Output the [X, Y] coordinate of the center of the cell containing the given text.  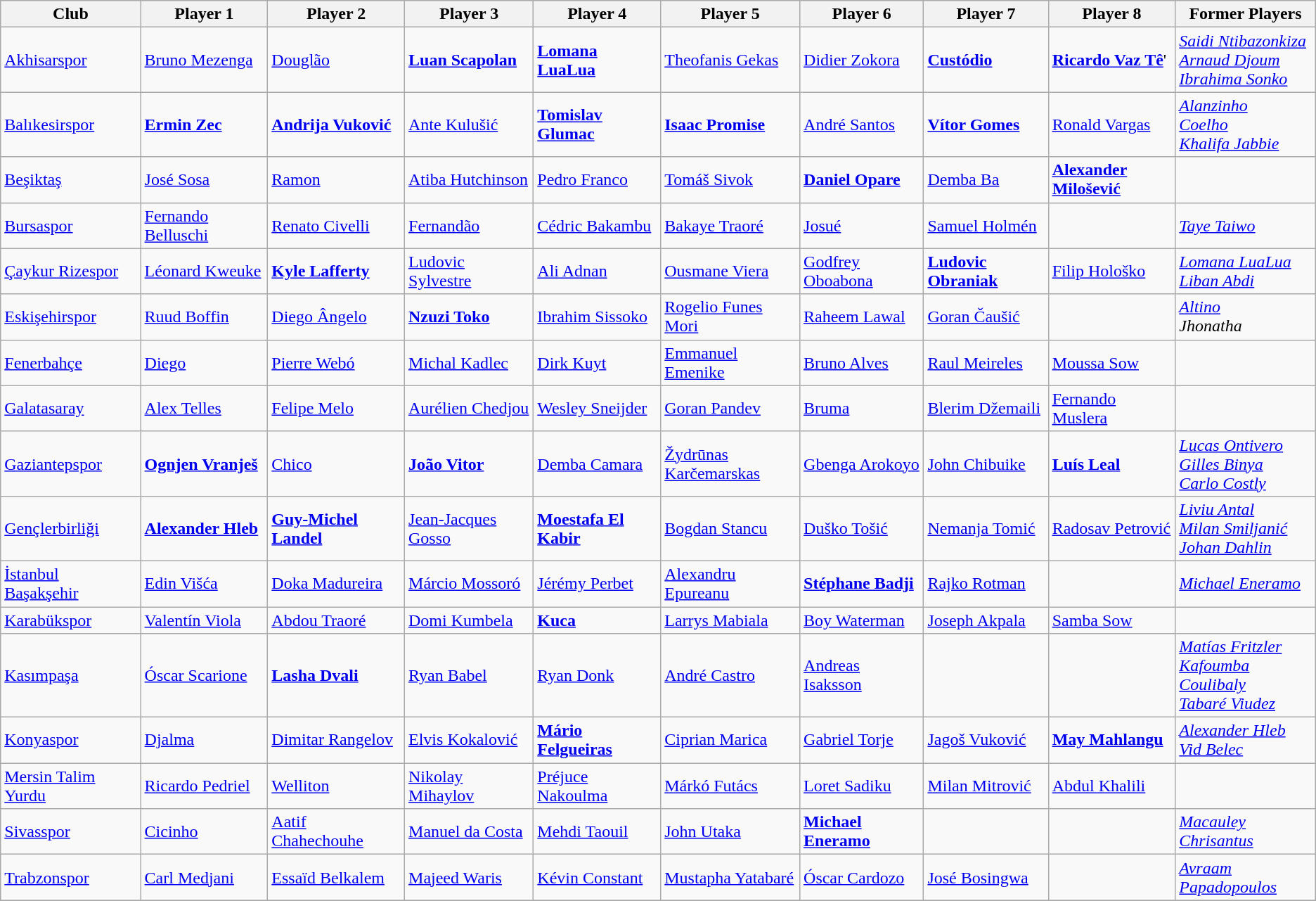
Gaziantepspor [70, 464]
Ibrahim Sissoko [598, 317]
Ryan Donk [598, 675]
Luan Scapolan [470, 60]
Djalma [204, 740]
Mustapha Yatabaré [730, 878]
José Sosa [204, 180]
Abdou Traoré [336, 620]
Player 5 [730, 14]
Diego [204, 363]
Luís Leal [1112, 464]
Gbenga Arokoyo [862, 464]
Alexander Hleb Vid Belec [1246, 740]
Tomáš Sivok [730, 180]
Andreas Isaksson [862, 675]
Ali Adnan [598, 271]
Çaykur Rizespor [70, 271]
Ousmane Viera [730, 271]
Alexandru Epureanu [730, 584]
Kasımpaşa [70, 675]
Liviu Antal Milan Smiljanić Johan Dahlin [1246, 528]
Player 3 [470, 14]
Ricardo Vaz Tê' [1112, 60]
Žydrūnas Karčemarskas [730, 464]
Mário Felgueiras [598, 740]
Didier Zokora [862, 60]
Gabriel Torje [862, 740]
İstanbul Başakşehir [70, 584]
Akhisarspor [70, 60]
Ante Kulušić [470, 124]
Cicinho [204, 831]
Beşiktaş [70, 180]
Fenerbahçe [70, 363]
Ronald Vargas [1112, 124]
João Vitor [470, 464]
Matías Fritzler Kafoumba Coulibaly Tabaré Viudez [1246, 675]
Blerim Džemaili [986, 408]
Emmanuel Emenike [730, 363]
Jean-Jacques Gosso [470, 528]
Michal Kadlec [470, 363]
Macauley Chrisantus [1246, 831]
Majeed Waris [470, 878]
John Chibuike [986, 464]
Godfrey Oboabona [862, 271]
Altino Jhonatha [1246, 317]
Alex Telles [204, 408]
Trabzonspor [70, 878]
Stéphane Badji [862, 584]
Lasha Dvali [336, 675]
Balıkesirspor [70, 124]
Demba Camara [598, 464]
Dimitar Rangelov [336, 740]
Cédric Bakambu [598, 225]
Ricardo Pedriel [204, 786]
Vítor Gomes [986, 124]
Aatif Chahechouhe [336, 831]
Aurélien Chedjou [470, 408]
Samba Sow [1112, 620]
Renato Civelli [336, 225]
Loret Sadiku [862, 786]
Moussa Sow [1112, 363]
Welliton [336, 786]
Kyle Lafferty [336, 271]
Player 7 [986, 14]
Bogdan Stancu [730, 528]
Karabükspor [70, 620]
André Castro [730, 675]
Mersin Talim Yurdu [70, 786]
Kuca [598, 620]
Kévin Constant [598, 878]
Goran Pandev [730, 408]
Isaac Promise [730, 124]
Larrys Mabiala [730, 620]
Josué [862, 225]
Ciprian Marica [730, 740]
Avraam Papadopoulos [1246, 878]
Alanzinho Coelho Khalifa Jabbie [1246, 124]
Elvis Kokalović [470, 740]
Boy Waterman [862, 620]
Eskişehirspor [70, 317]
Ludovic Sylvestre [470, 271]
Manuel da Costa [470, 831]
Bruma [862, 408]
Player 6 [862, 14]
Sivasspor [70, 831]
Taye Taiwo [1246, 225]
Bakaye Traoré [730, 225]
Edin Višća [204, 584]
Radosav Petrović [1112, 528]
Valentín Viola [204, 620]
Dirk Kuyt [598, 363]
Préjuce Nakoulma [598, 786]
Jagoš Vuković [986, 740]
Bursaspor [70, 225]
Domi Kumbela [470, 620]
Wesley Sneijder [598, 408]
Bruno Mezenga [204, 60]
Joseph Akpala [986, 620]
Theofanis Gekas [730, 60]
Gençlerbirliği [70, 528]
Ruud Boffin [204, 317]
Demba Ba [986, 180]
Player 2 [336, 14]
Carl Medjani [204, 878]
Ramon [336, 180]
Bruno Alves [862, 363]
Custódio [986, 60]
Lomana LuaLua Liban Abdi [1246, 271]
Alexander Hleb [204, 528]
Felipe Melo [336, 408]
Lucas Ontivero Gilles Binya Carlo Costly [1246, 464]
Pierre Webó [336, 363]
Andrija Vuković [336, 124]
Player 8 [1112, 14]
Douglão [336, 60]
Raheem Lawal [862, 317]
Ognjen Vranješ [204, 464]
Doka Madureira [336, 584]
Konyaspor [70, 740]
José Bosingwa [986, 878]
May Mahlangu [1112, 740]
Duško Tošić [862, 528]
Jérémy Perbet [598, 584]
Rajko Rotman [986, 584]
Moestafa El Kabir [598, 528]
Nzuzi Toko [470, 317]
Tomislav Glumac [598, 124]
Former Players [1246, 14]
Léonard Kweuke [204, 271]
Essaïd Belkalem [336, 878]
Raul Meireles [986, 363]
Márkó Futács [730, 786]
Lomana LuaLua [598, 60]
Márcio Mossoró [470, 584]
Ryan Babel [470, 675]
Ludovic Obraniak [986, 271]
Filip Hološko [1112, 271]
Óscar Scarione [204, 675]
Ermin Zec [204, 124]
Abdul Khalili [1112, 786]
André Santos [862, 124]
Goran Čaušić [986, 317]
Saidi Ntibazonkiza Arnaud Djoum Ibrahima Sonko [1246, 60]
Chico [336, 464]
Nemanja Tomić [986, 528]
Daniel Opare [862, 180]
Milan Mitrović [986, 786]
Pedro Franco [598, 180]
Club [70, 14]
John Utaka [730, 831]
Alexander Milošević [1112, 180]
Player 1 [204, 14]
Óscar Cardozo [862, 878]
Galatasaray [70, 408]
Fernando Muslera [1112, 408]
Player 4 [598, 14]
Rogelio Funes Mori [730, 317]
Fernandão [470, 225]
Samuel Holmén [986, 225]
Fernando Belluschi [204, 225]
Atiba Hutchinson [470, 180]
Diego Ângelo [336, 317]
Guy-Michel Landel [336, 528]
Nikolay Mihaylov [470, 786]
Mehdi Taouil [598, 831]
